Determine the [X, Y] coordinate at the center of the cell enclosing the given text.  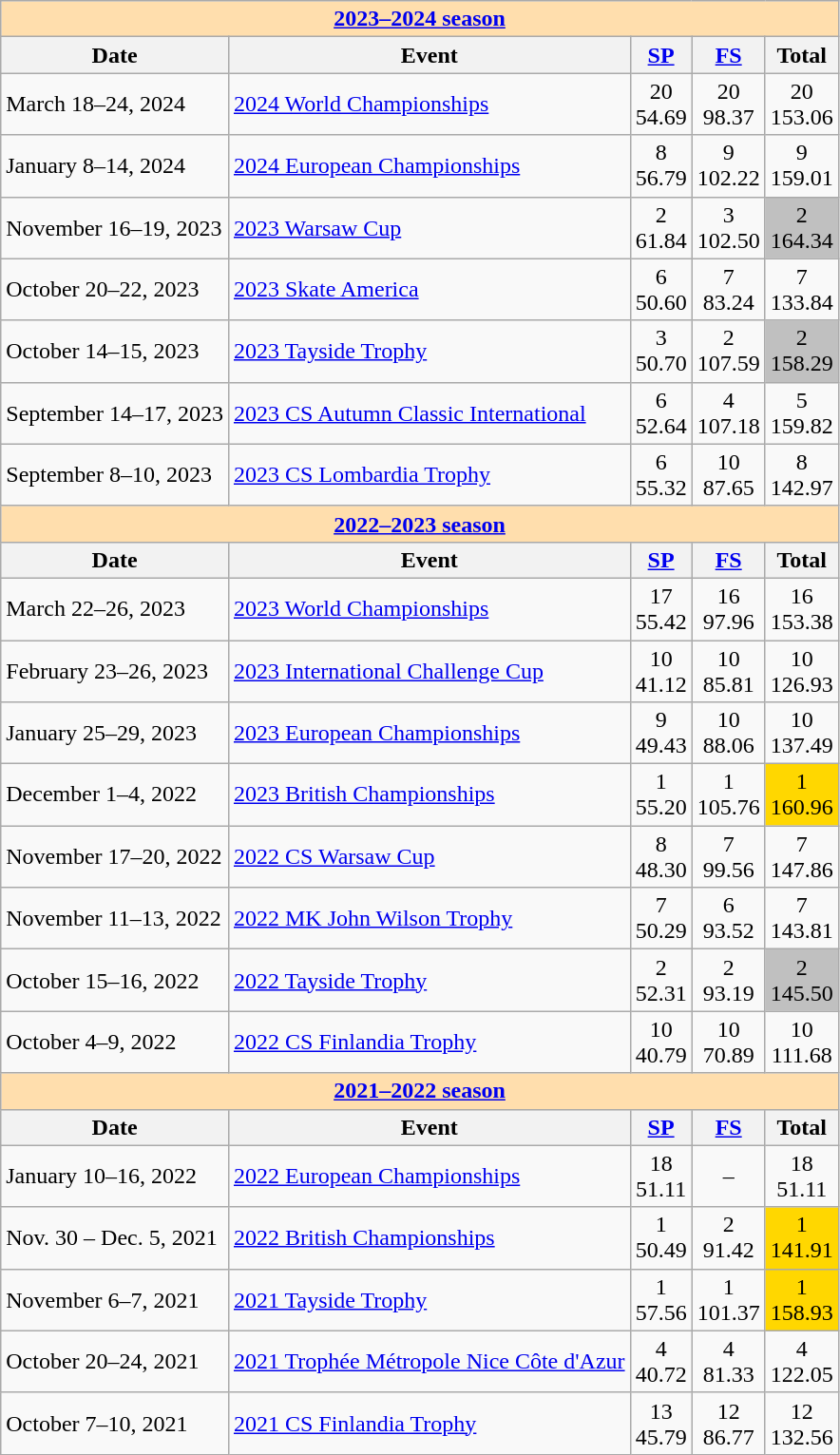
9 102.22 [728, 165]
10 40.79 [661, 1042]
2022 MK John Wilson Trophy [430, 918]
2023 Warsaw Cup [430, 228]
6 55.32 [661, 475]
6 93.52 [728, 918]
10 87.65 [728, 475]
8 48.30 [661, 857]
4 122.05 [802, 1361]
7 50.29 [661, 918]
1 160.96 [802, 795]
2021–2022 season [420, 1091]
2024 World Championships [430, 105]
October 7–10, 2021 [115, 1424]
7 143.81 [802, 918]
2022 Tayside Trophy [430, 981]
7 99.56 [728, 857]
8 142.97 [802, 475]
20 98.37 [728, 105]
10 111.68 [802, 1042]
October 14–15, 2023 [115, 352]
1 105.76 [728, 795]
January 25–29, 2023 [115, 734]
4 40.72 [661, 1361]
2 107.59 [728, 352]
10 88.06 [728, 734]
10 126.93 [802, 671]
6 50.60 [661, 289]
December 1–4, 2022 [115, 795]
November 6–7, 2021 [115, 1300]
9 49.43 [661, 734]
2022–2023 season [420, 524]
2 61.84 [661, 228]
October 4–9, 2022 [115, 1042]
2023 European Championships [430, 734]
2023–2024 season [420, 19]
3 50.70 [661, 352]
2 93.19 [728, 981]
January 10–16, 2022 [115, 1177]
November 16–19, 2023 [115, 228]
2021 Tayside Trophy [430, 1300]
7 147.86 [802, 857]
4 107.18 [728, 412]
10 41.12 [661, 671]
2023 World Championships [430, 608]
2 52.31 [661, 981]
10 70.89 [728, 1042]
January 8–14, 2024 [115, 165]
2022 CS Finlandia Trophy [430, 1042]
2021 Trophée Métropole Nice Côte d'Azur [430, 1361]
4 81.33 [728, 1361]
2023 Skate America [430, 289]
16 97.96 [728, 608]
6 52.64 [661, 412]
16 153.38 [802, 608]
2023 British Championships [430, 795]
2023 CS Autumn Classic International [430, 412]
9 159.01 [802, 165]
November 17–20, 2022 [115, 857]
October 20–22, 2023 [115, 289]
– [728, 1177]
1 57.56 [661, 1300]
2023 International Challenge Cup [430, 671]
1 141.91 [802, 1237]
2021 CS Finlandia Trophy [430, 1424]
5 159.82 [802, 412]
March 22–26, 2023 [115, 608]
17 55.42 [661, 608]
1 101.37 [728, 1300]
7 83.24 [728, 289]
10 85.81 [728, 671]
2024 European Championships [430, 165]
2 164.34 [802, 228]
2 91.42 [728, 1237]
12 132.56 [802, 1424]
November 11–13, 2022 [115, 918]
7 133.84 [802, 289]
8 56.79 [661, 165]
20 54.69 [661, 105]
2 158.29 [802, 352]
20 153.06 [802, 105]
1 55.20 [661, 795]
September 8–10, 2023 [115, 475]
13 45.79 [661, 1424]
Nov. 30 – Dec. 5, 2021 [115, 1237]
2 145.50 [802, 981]
March 18–24, 2024 [115, 105]
September 14–17, 2023 [115, 412]
2022 CS Warsaw Cup [430, 857]
2023 CS Lombardia Trophy [430, 475]
1 50.49 [661, 1237]
2022 European Championships [430, 1177]
1 158.93 [802, 1300]
October 15–16, 2022 [115, 981]
February 23–26, 2023 [115, 671]
2022 British Championships [430, 1237]
2023 Tayside Trophy [430, 352]
October 20–24, 2021 [115, 1361]
10 137.49 [802, 734]
3 102.50 [728, 228]
12 86.77 [728, 1424]
